For the text-containing cell, return its midpoint in (x, y) coordinate format. 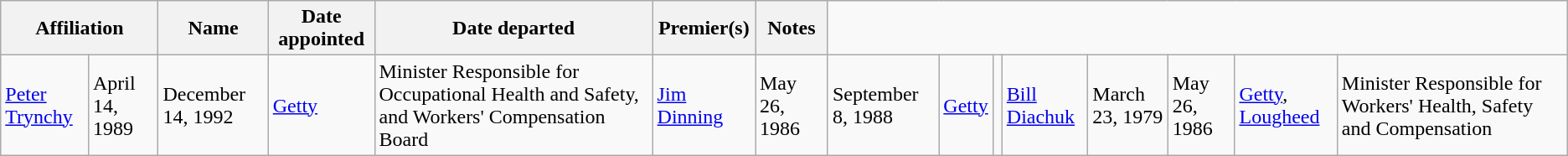
September 8, 1988 (883, 106)
Name (213, 29)
Peter Trynchy (45, 106)
December 14, 1992 (213, 106)
Bill Diachuk (1044, 106)
Minister Responsible for Occupational Health and Safety, and Workers' Compensation Board (513, 106)
Date appointed (322, 29)
March 23, 1979 (1127, 106)
Affiliation (80, 29)
Notes (792, 29)
Getty, Lougheed (1286, 106)
Premier(s) (704, 29)
April 14, 1989 (122, 106)
Date departed (513, 29)
Minister Responsible for Workers' Health, Safety and Compensation (1452, 106)
Jim Dinning (704, 106)
